Return the (x, y) coordinate for the center point of the cell that contains the specified text.  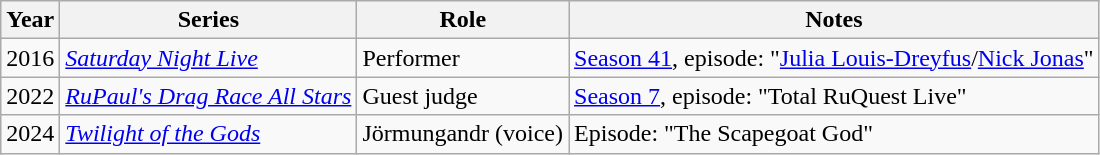
Season 41, episode: "Julia Louis-Dreyfus/Nick Jonas" (834, 58)
Twilight of the Gods (208, 134)
RuPaul's Drag Race All Stars (208, 96)
Jörmungandr (voice) (463, 134)
Season 7, episode: "Total RuQuest Live" (834, 96)
Guest judge (463, 96)
Saturday Night Live (208, 58)
2016 (30, 58)
Episode: "The Scapegoat God" (834, 134)
2024 (30, 134)
Series (208, 20)
Year (30, 20)
Notes (834, 20)
Performer (463, 58)
2022 (30, 96)
Role (463, 20)
